Pinpoint the cell where the given text exists, returning its (x, y) midpoint coordinate. 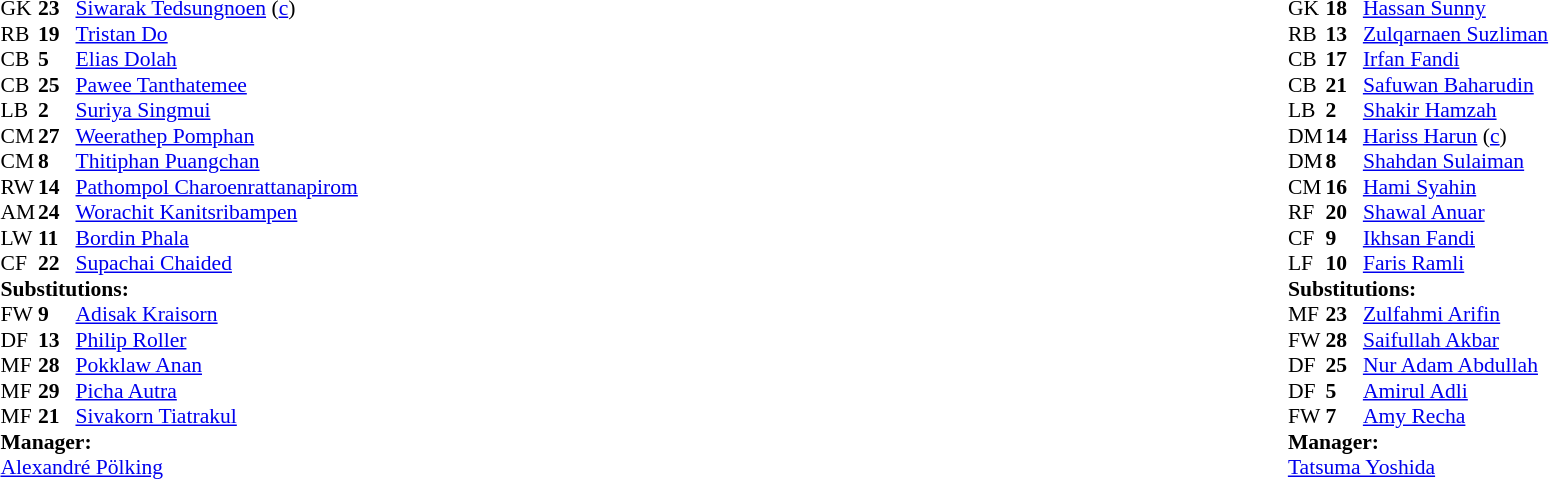
Worachit Kanitsribampen (217, 213)
Shakir Hamzah (1456, 111)
Philip Roller (217, 340)
Supachai Chaided (217, 263)
Suriya Singmui (217, 111)
Nur Adam Abdullah (1456, 365)
19 (57, 34)
Hami Syahin (1456, 187)
24 (57, 213)
Zulqarnaen Suzliman (1456, 34)
Sivakorn Tiatrakul (217, 417)
Ikhsan Fandi (1456, 238)
29 (57, 391)
Weerathep Pomphan (217, 136)
Irfan Fandi (1456, 59)
16 (1344, 187)
7 (1344, 417)
17 (1344, 59)
Picha Autra (217, 391)
Adisak Kraisorn (217, 315)
Tristan Do (217, 34)
20 (1344, 213)
22 (57, 263)
Zulfahmi Arifin (1456, 315)
Pathompol Charoenrattanapirom (217, 187)
Thitiphan Puangchan (217, 161)
Hariss Harun (c) (1456, 136)
LF (1307, 263)
27 (57, 136)
RW (19, 187)
Shawal Anuar (1456, 213)
LW (19, 238)
Pawee Tanthatemee (217, 85)
Saifullah Akbar (1456, 340)
Pokklaw Anan (217, 365)
10 (1344, 263)
Safuwan Baharudin (1456, 85)
Faris Ramli (1456, 263)
23 (1344, 315)
RF (1307, 213)
Amirul Adli (1456, 391)
11 (57, 238)
Elias Dolah (217, 59)
Bordin Phala (217, 238)
AM (19, 213)
Amy Recha (1456, 417)
Shahdan Sulaiman (1456, 161)
